For the text-containing cell, return its midpoint in (x, y) coordinate format. 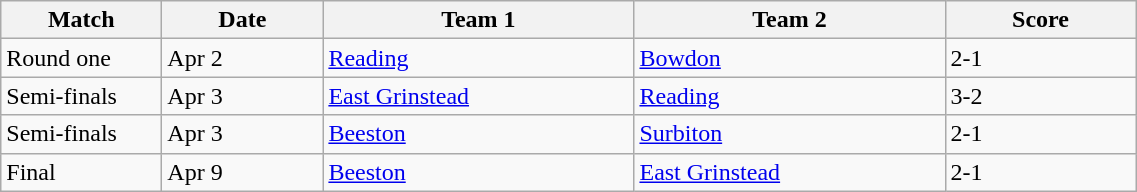
Team 1 (478, 20)
Round one (82, 58)
Match (82, 20)
Final (82, 172)
Apr 9 (242, 172)
Date (242, 20)
3-2 (1040, 96)
Apr 2 (242, 58)
Bowdon (790, 58)
Team 2 (790, 20)
Score (1040, 20)
Surbiton (790, 134)
